For the text-containing cell, return its midpoint in (x, y) coordinate format. 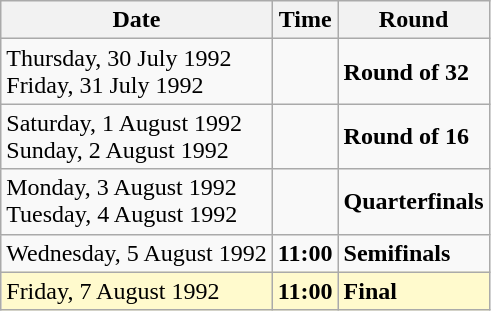
Thursday, 30 July 1992Friday, 31 July 1992 (137, 72)
Quarterfinals (414, 202)
Date (137, 20)
Friday, 7 August 1992 (137, 291)
Wednesday, 5 August 1992 (137, 253)
Time (305, 20)
Monday, 3 August 1992Tuesday, 4 August 1992 (137, 202)
Semifinals (414, 253)
Round of 16 (414, 136)
Saturday, 1 August 1992Sunday, 2 August 1992 (137, 136)
Round (414, 20)
Round of 32 (414, 72)
Final (414, 291)
